Provide the [x, y] coordinate of the cell's center where the given text is located.  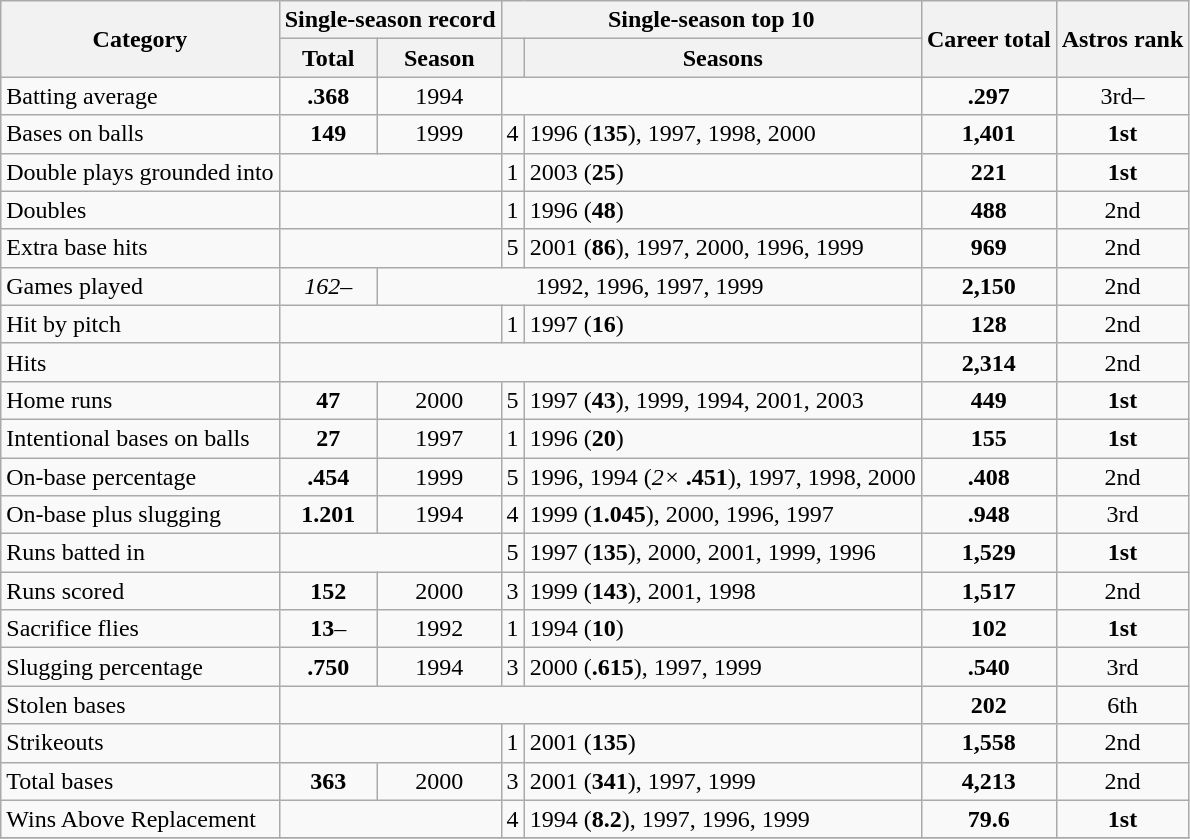
128 [988, 324]
47 [328, 400]
Doubles [140, 210]
4,213 [988, 781]
.750 [328, 667]
Bases on balls [140, 134]
Extra base hits [140, 248]
1997 [439, 438]
On-base plus slugging [140, 515]
Stolen bases [140, 705]
1996 (135), 1997, 1998, 2000 [722, 134]
.540 [988, 667]
162– [328, 286]
2001 (135) [722, 743]
3rd– [1122, 96]
202 [988, 705]
221 [988, 172]
Total [328, 58]
Hits [140, 362]
1,529 [988, 553]
449 [988, 400]
Hit by pitch [140, 324]
1,558 [988, 743]
Career total [988, 39]
1,517 [988, 591]
488 [988, 210]
Wins Above Replacement [140, 819]
.297 [988, 96]
13– [328, 629]
1999 (143), 2001, 1998 [722, 591]
1992, 1996, 1997, 1999 [649, 286]
Games played [140, 286]
2000 (.615), 1997, 1999 [722, 667]
Slugging percentage [140, 667]
Intentional bases on balls [140, 438]
Season [439, 58]
Runs batted in [140, 553]
1994 (10) [722, 629]
6th [1122, 705]
27 [328, 438]
.454 [328, 477]
2001 (86), 1997, 2000, 1996, 1999 [722, 248]
102 [988, 629]
1999 (1.045), 2000, 1996, 1997 [722, 515]
2,314 [988, 362]
Home runs [140, 400]
1992 [439, 629]
155 [988, 438]
Sacrifice flies [140, 629]
Single-season record [390, 20]
1994 (8.2), 1997, 1996, 1999 [722, 819]
2,150 [988, 286]
2001 (341), 1997, 1999 [722, 781]
1996, 1994 (2× .451), 1997, 1998, 2000 [722, 477]
Total bases [140, 781]
1997 (135), 2000, 2001, 1999, 1996 [722, 553]
.408 [988, 477]
1996 (48) [722, 210]
1.201 [328, 515]
Double plays grounded into [140, 172]
1,401 [988, 134]
Seasons [722, 58]
1997 (16) [722, 324]
1997 (43), 1999, 1994, 2001, 2003 [722, 400]
Astros rank [1122, 39]
.368 [328, 96]
Runs scored [140, 591]
152 [328, 591]
Batting average [140, 96]
On-base percentage [140, 477]
Single-season top 10 [711, 20]
Category [140, 39]
79.6 [988, 819]
363 [328, 781]
1996 (20) [722, 438]
Strikeouts [140, 743]
149 [328, 134]
.948 [988, 515]
969 [988, 248]
2003 (25) [722, 172]
